Output the [x, y] coordinate of the center of the cell containing the given text.  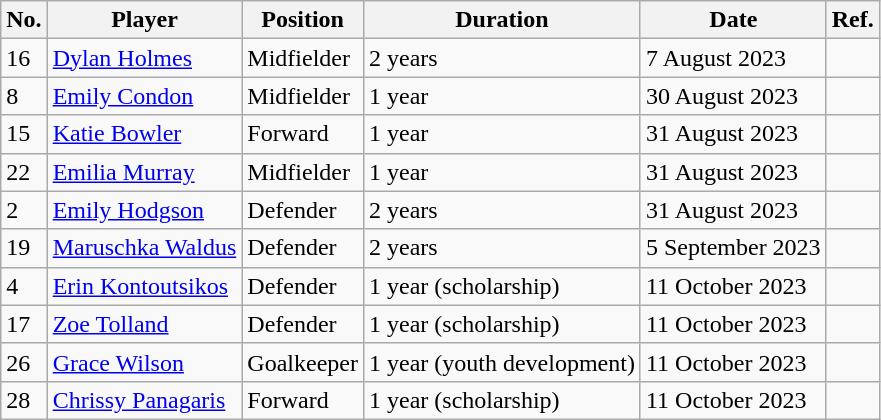
Dylan Holmes [144, 58]
8 [24, 96]
16 [24, 58]
Position [303, 20]
Katie Bowler [144, 134]
2 [24, 210]
No. [24, 20]
Maruschka Waldus [144, 248]
22 [24, 172]
Emily Hodgson [144, 210]
19 [24, 248]
7 August 2023 [733, 58]
Zoe Tolland [144, 324]
28 [24, 400]
30 August 2023 [733, 96]
4 [24, 286]
Emilia Murray [144, 172]
Ref. [852, 20]
26 [24, 362]
5 September 2023 [733, 248]
17 [24, 324]
Grace Wilson [144, 362]
Chrissy Panagaris [144, 400]
Player [144, 20]
Erin Kontoutsikos [144, 286]
15 [24, 134]
Emily Condon [144, 96]
Goalkeeper [303, 362]
Duration [502, 20]
1 year (youth development) [502, 362]
Date [733, 20]
